Extract the (X, Y) coordinate from the center of the cell holding the provided text.  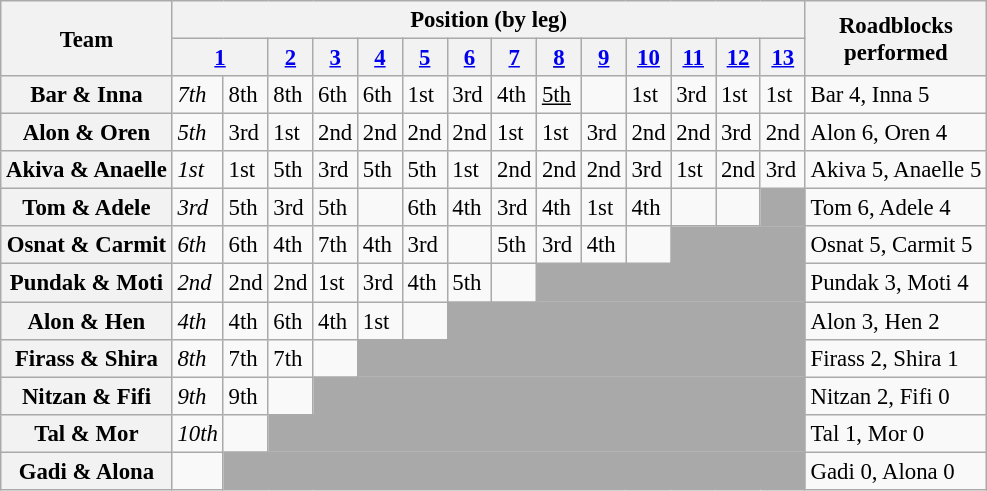
Pundak 3, Moti 4 (896, 283)
Alon 6, Oren 4 (896, 133)
Akiva & Anaelle (86, 170)
Bar & Inna (86, 95)
Tom & Adele (86, 208)
12 (738, 58)
Akiva 5, Anaelle 5 (896, 170)
Nitzan & Fifi (86, 396)
5 (424, 58)
Firass 2, Shira 1 (896, 358)
1 (220, 58)
Tom 6, Adele 4 (896, 208)
7 (514, 58)
3 (336, 58)
Bar 4, Inna 5 (896, 95)
Osnat & Carmit (86, 245)
10th (198, 433)
Gadi 0, Alona 0 (896, 471)
Tal & Mor (86, 433)
Alon & Hen (86, 321)
Team (86, 38)
Firass & Shira (86, 358)
6 (470, 58)
Osnat 5, Carmit 5 (896, 245)
Tal 1, Mor 0 (896, 433)
10 (648, 58)
Alon & Oren (86, 133)
Pundak & Moti (86, 283)
13 (782, 58)
Gadi & Alona (86, 471)
Position (by leg) (488, 20)
Roadblocksperformed (896, 38)
4 (380, 58)
11 (694, 58)
Alon 3, Hen 2 (896, 321)
9 (604, 58)
Nitzan 2, Fifi 0 (896, 396)
8 (560, 58)
2 (290, 58)
